Identify which cell holds the provided text, then report its [x, y] central coordinate. 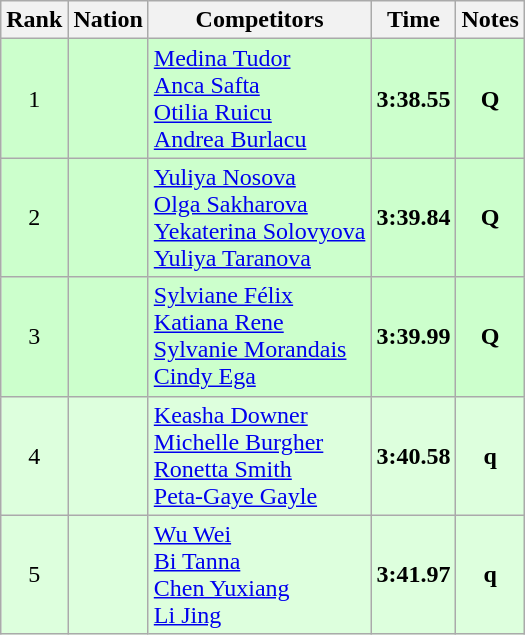
3:39.84 [414, 218]
Wu WeiBi TannaChen YuxiangLi Jing [260, 574]
3:40.58 [414, 456]
Keasha DownerMichelle BurgherRonetta SmithPeta-Gaye Gayle [260, 456]
3 [34, 336]
Competitors [260, 20]
Time [414, 20]
3:38.55 [414, 98]
3:39.99 [414, 336]
4 [34, 456]
Nation [108, 20]
3:41.97 [414, 574]
1 [34, 98]
Notes [490, 20]
Medina TudorAnca SaftaOtilia RuicuAndrea Burlacu [260, 98]
Yuliya NosovaOlga SakharovaYekaterina SolovyovaYuliya Taranova [260, 218]
5 [34, 574]
2 [34, 218]
Rank [34, 20]
Sylviane FélixKatiana ReneSylvanie MorandaisCindy Ega [260, 336]
